Scan for the cell matching the given text and deliver its (X, Y) coordinate at center. 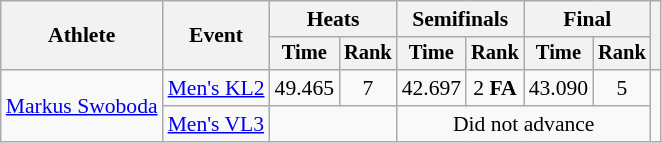
Men's VL3 (216, 124)
Final (588, 19)
Event (216, 36)
Semifinals (460, 19)
7 (368, 88)
Markus Swoboda (82, 106)
5 (622, 88)
49.465 (304, 88)
43.090 (558, 88)
42.697 (432, 88)
Heats (334, 19)
2 FA (495, 88)
Men's KL2 (216, 88)
Athlete (82, 36)
Did not advance (524, 124)
